From the cell containing the given text, extract its center point as [x, y] coordinate. 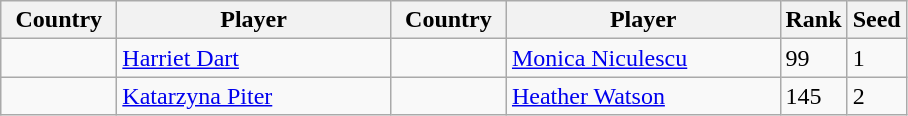
Heather Watson [643, 96]
Katarzyna Piter [254, 96]
Monica Niculescu [643, 58]
99 [814, 58]
2 [876, 96]
Seed [876, 20]
Rank [814, 20]
Harriet Dart [254, 58]
145 [814, 96]
1 [876, 58]
